Detect which cell encompasses the target text, then output its (X, Y) center coordinate. 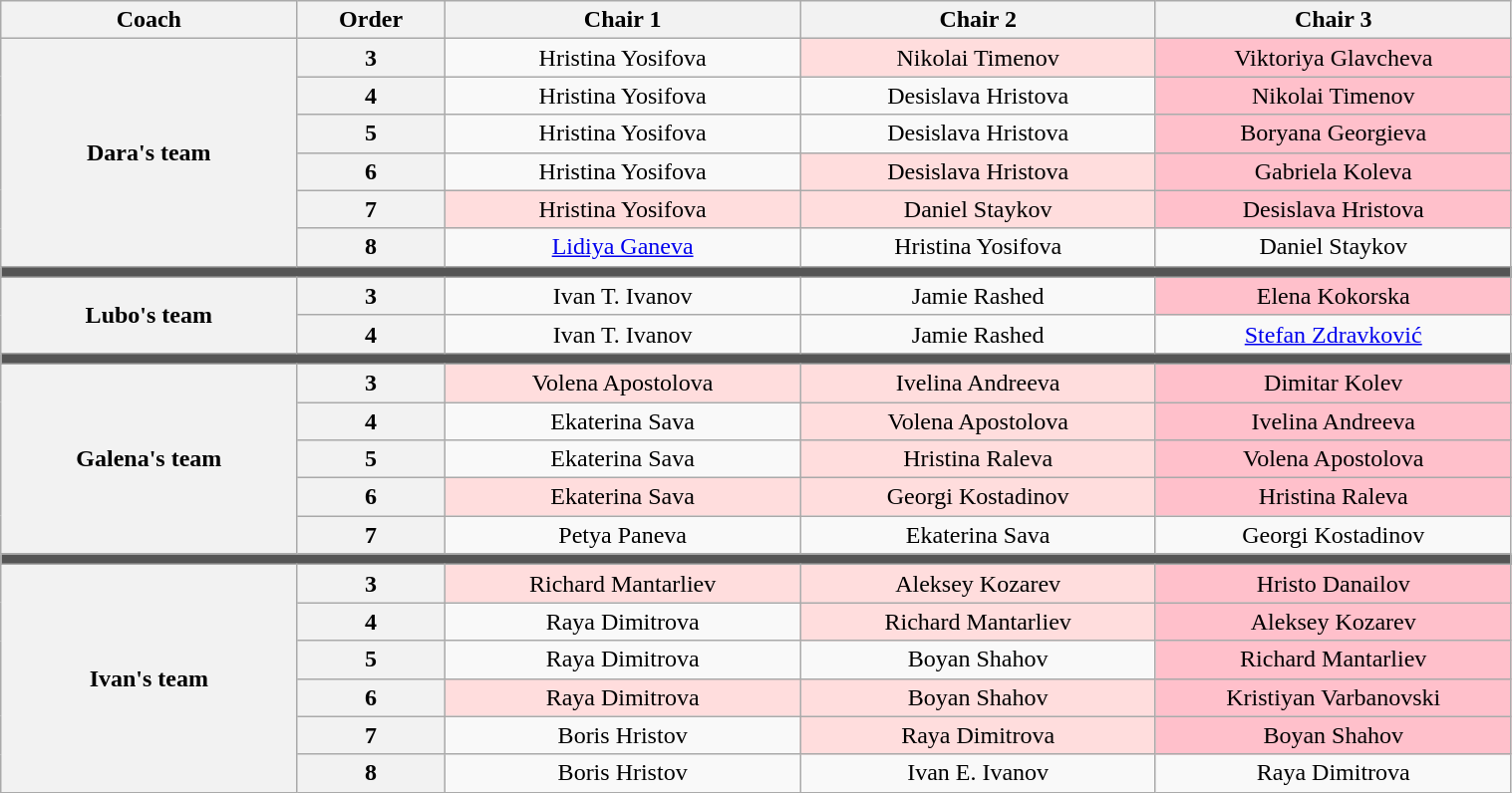
Galena's team (150, 458)
Lidiya Ganeva (622, 247)
Coach (150, 20)
Hristo Danailov (1334, 584)
Ivan's team (150, 678)
Petya Paneva (622, 535)
Viktoriya Glavcheva (1334, 58)
Gabriela Koleva (1334, 171)
Boryana Georgieva (1334, 133)
Chair 2 (979, 20)
Kristiyan Varbanovski (1334, 697)
Chair 1 (622, 20)
Ivan E. Ivanov (979, 773)
Stefan Zdravković (1334, 334)
Lubo's team (150, 315)
Order (371, 20)
Elena Kokorska (1334, 296)
Dimitar Kolev (1334, 383)
Chair 3 (1334, 20)
Dara's team (150, 152)
